Extract the (x, y) coordinate from the center of the cell holding the provided text.  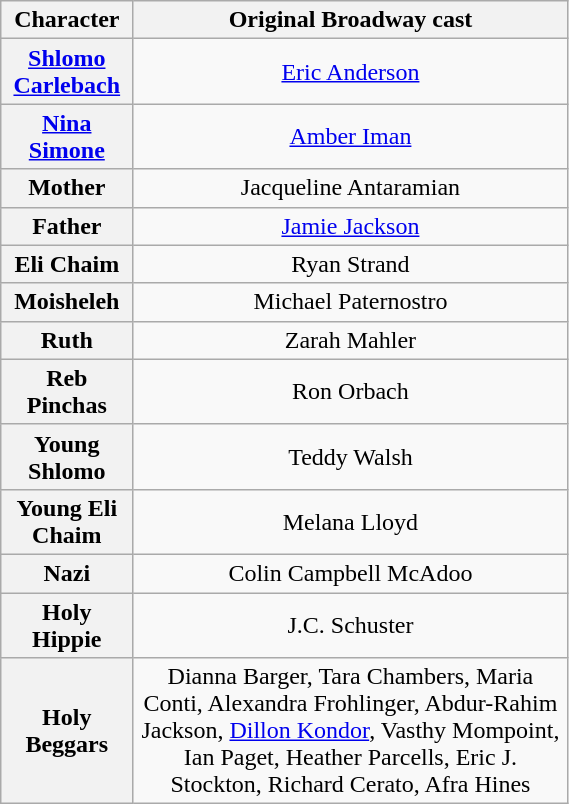
Shlomo Carlebach (67, 72)
Ryan Strand (350, 264)
Melana Lloyd (350, 522)
Zarah Mahler (350, 340)
Eli Chaim (67, 264)
Jacqueline Antaramian (350, 188)
Holy Beggars (67, 731)
Amber Iman (350, 136)
Ruth (67, 340)
Original Broadway cast (350, 20)
Ron Orbach (350, 392)
Young Eli Chaim (67, 522)
Jamie Jackson (350, 226)
J.C. Schuster (350, 624)
Colin Campbell McAdoo (350, 573)
Eric Anderson (350, 72)
Young Shlomo (67, 456)
Michael Paternostro (350, 302)
Mother (67, 188)
Holy Hippie (67, 624)
Father (67, 226)
Character (67, 20)
Nazi (67, 573)
Moisheleh (67, 302)
Teddy Walsh (350, 456)
Reb Pinchas (67, 392)
Nina Simone (67, 136)
